Return [X, Y] of the center of cell containing provided text 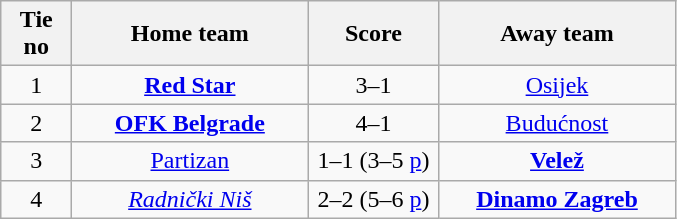
Radnički Niš [190, 199]
3 [36, 161]
2 [36, 123]
Dinamo Zagreb [557, 199]
2–2 (5–6 p) [374, 199]
Away team [557, 34]
Home team [190, 34]
4 [36, 199]
Budućnost [557, 123]
OFK Belgrade [190, 123]
Velež [557, 161]
Osijek [557, 85]
1–1 (3–5 p) [374, 161]
3–1 [374, 85]
Score [374, 34]
Tie no [36, 34]
1 [36, 85]
Red Star [190, 85]
4–1 [374, 123]
Partizan [190, 161]
